Find where the given text appears and provide that cell's center as [X, Y] coordinate. 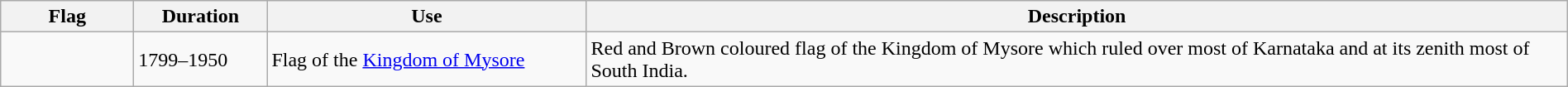
Description [1077, 17]
1799–1950 [200, 60]
Duration [200, 17]
Red and Brown coloured flag of the Kingdom of Mysore which ruled over most of Karnataka and at its zenith most of South India. [1077, 60]
Use [427, 17]
Flag [68, 17]
Flag of the Kingdom of Mysore [427, 60]
